Return (x, y) of the center of cell containing provided text 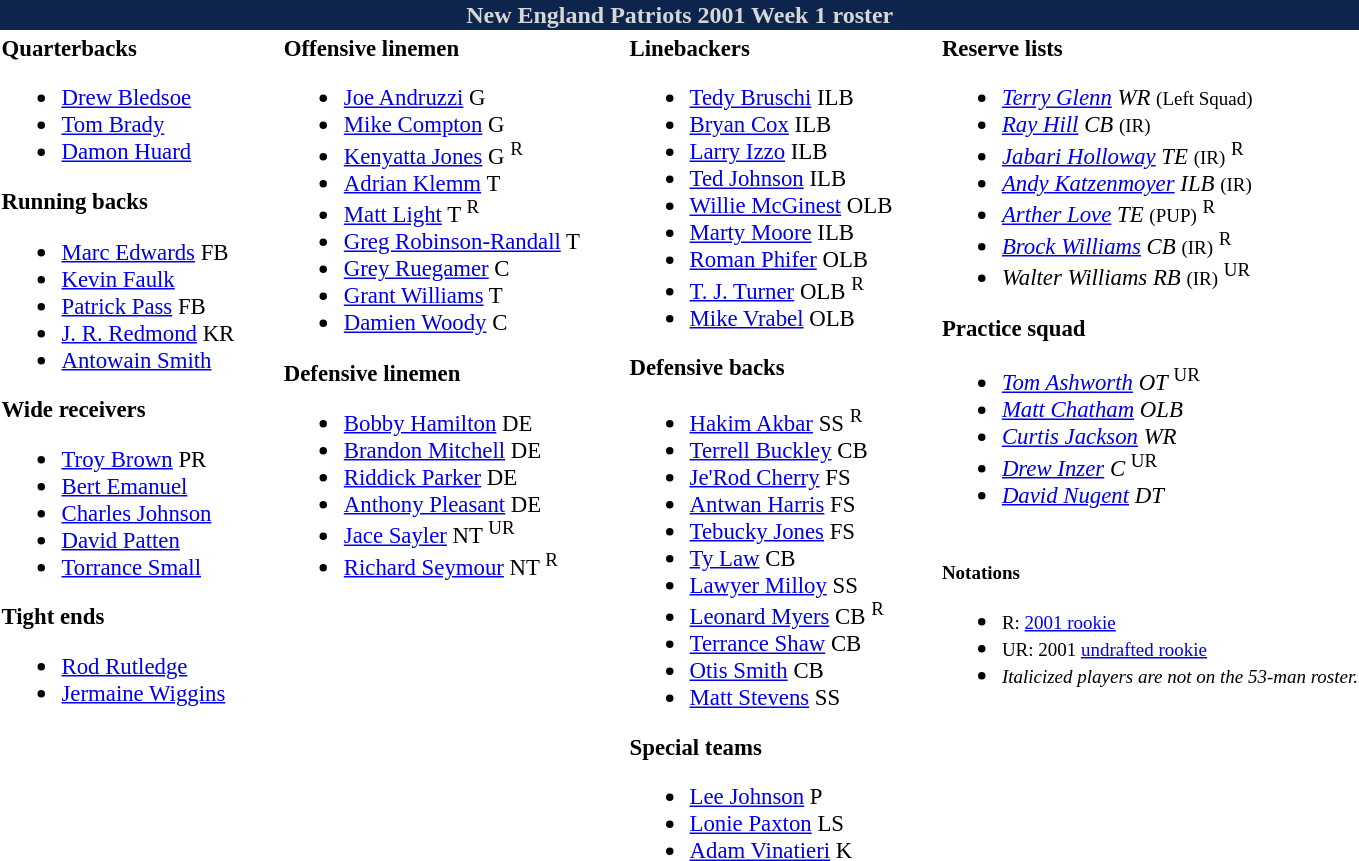
New England Patriots 2001 Week 1 roster (680, 15)
